Provide the [X, Y] coordinate of the cell's center where the given text is located.  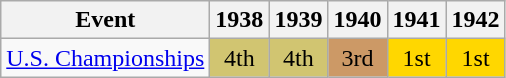
3rd [358, 58]
1938 [240, 20]
1940 [358, 20]
1942 [476, 20]
Event [106, 20]
U.S. Championships [106, 58]
1941 [416, 20]
1939 [298, 20]
